Scan for the cell matching the given text and deliver its [X, Y] coordinate at center. 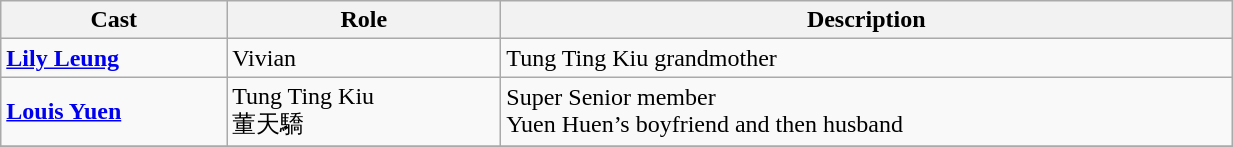
Super Senior memberYuen Huen’s boyfriend and then husband [866, 112]
Cast [114, 20]
Description [866, 20]
Lily Leung [114, 58]
Vivian [364, 58]
Role [364, 20]
Tung Ting Kiu grandmother [866, 58]
Louis Yuen [114, 112]
Tung Ting Kiu董天驕 [364, 112]
